For the text-containing cell, return its midpoint in (x, y) coordinate format. 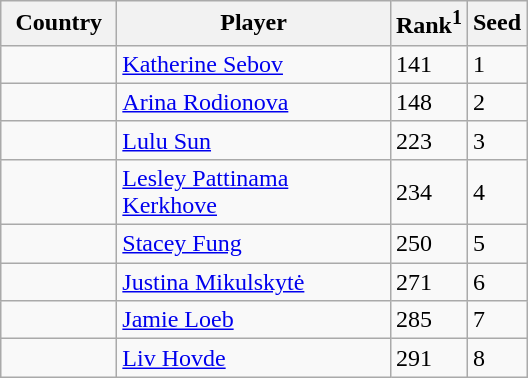
Player (254, 24)
6 (496, 282)
2 (496, 102)
Lesley Pattinama Kerkhove (254, 192)
Liv Hovde (254, 358)
Jamie Loeb (254, 320)
Katherine Sebov (254, 64)
234 (428, 192)
7 (496, 320)
1 (496, 64)
141 (428, 64)
Arina Rodionova (254, 102)
285 (428, 320)
3 (496, 140)
223 (428, 140)
Rank1 (428, 24)
271 (428, 282)
4 (496, 192)
Stacey Fung (254, 244)
Justina Mikulskytė (254, 282)
148 (428, 102)
Seed (496, 24)
5 (496, 244)
291 (428, 358)
Country (59, 24)
8 (496, 358)
Lulu Sun (254, 140)
250 (428, 244)
